Determine the [X, Y] coordinate at the center of the cell enclosing the given text.  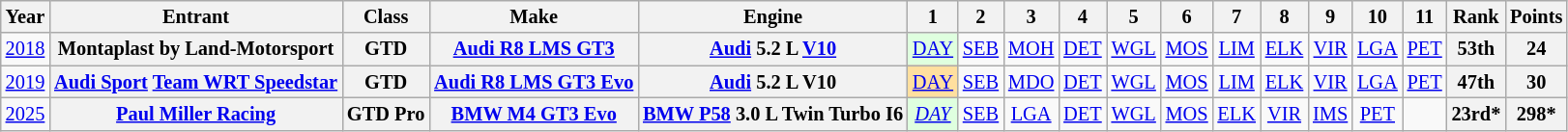
MDO [1031, 82]
Entrant [195, 16]
2025 [25, 114]
53th [1477, 49]
Points [1536, 16]
24 [1536, 49]
4 [1083, 16]
BMW M4 GT3 Evo [534, 114]
10 [1378, 16]
Engine [773, 16]
2 [980, 16]
2019 [25, 82]
6 [1187, 16]
Audi Sport Team WRT Speedstar [195, 82]
Audi R8 LMS GT3 [534, 49]
Class [386, 16]
9 [1330, 16]
7 [1237, 16]
298* [1536, 114]
Year [25, 16]
30 [1536, 82]
Paul Miller Racing [195, 114]
Audi R8 LMS GT3 Evo [534, 82]
5 [1134, 16]
BMW P58 3.0 L Twin Turbo I6 [773, 114]
1 [933, 16]
47th [1477, 82]
GTD Pro [386, 114]
23rd* [1477, 114]
MOH [1031, 49]
2018 [25, 49]
11 [1425, 16]
8 [1284, 16]
3 [1031, 16]
Montaplast by Land-Motorsport [195, 49]
IMS [1330, 114]
Rank [1477, 16]
Make [534, 16]
